Pinpoint the cell where the given text exists, returning its [x, y] midpoint coordinate. 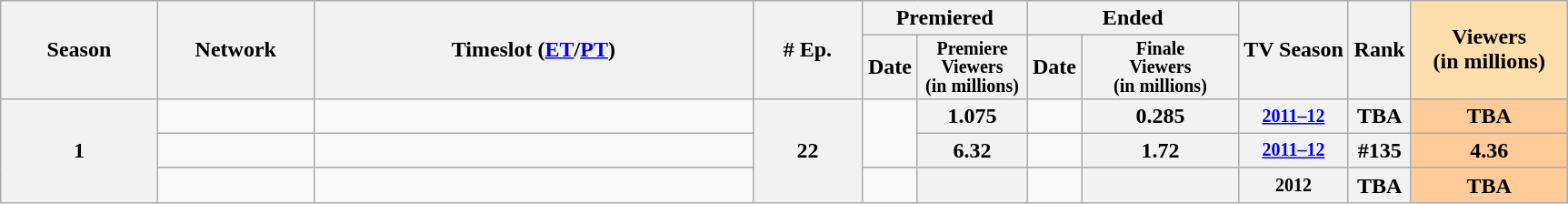
Network [235, 50]
FinaleViewers(in millions) [1160, 67]
Ended [1133, 18]
#135 [1380, 150]
Premiered [945, 18]
2012 [1294, 185]
Season [79, 50]
Rank [1380, 50]
TV Season [1294, 50]
0.285 [1160, 116]
1.72 [1160, 150]
6.32 [973, 150]
PremiereViewers(in millions) [973, 67]
Viewers(in millions) [1489, 50]
Timeslot (ET/PT) [533, 50]
# Ep. [807, 50]
1 [79, 150]
4.36 [1489, 150]
1.075 [973, 116]
22 [807, 150]
